Determine the (x, y) coordinate at the center of the cell enclosing the given text.  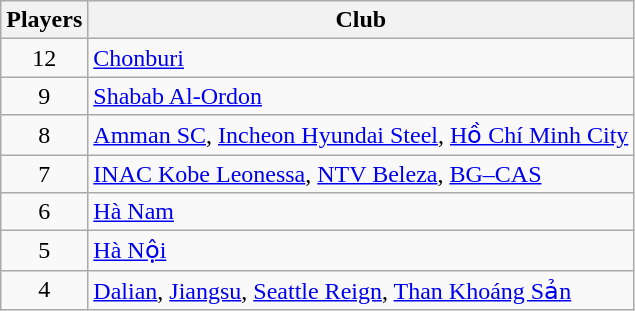
Dalian, Jiangsu, Seattle Reign, Than Khoáng Sản (361, 290)
12 (44, 58)
Chonburi (361, 58)
8 (44, 135)
Hà Nam (361, 212)
Players (44, 20)
Shabab Al-Ordon (361, 96)
4 (44, 290)
5 (44, 251)
Amman SC, Incheon Hyundai Steel, Hồ Chí Minh City (361, 135)
9 (44, 96)
Club (361, 20)
INAC Kobe Leonessa, NTV Beleza, BG–CAS (361, 173)
7 (44, 173)
6 (44, 212)
Hà Nội (361, 251)
